Pinpoint the cell where the given text exists, returning its (X, Y) midpoint coordinate. 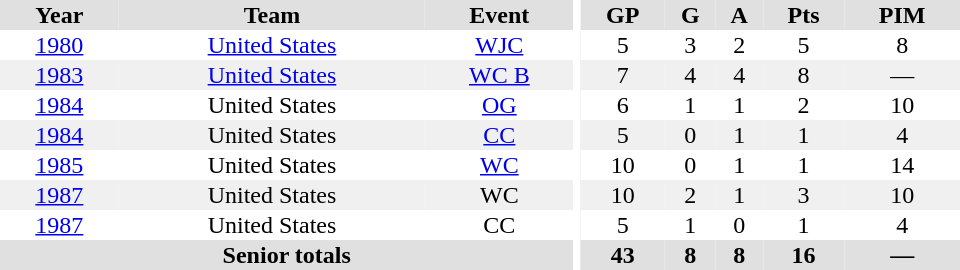
GP (622, 15)
1985 (60, 165)
1983 (60, 75)
16 (804, 255)
6 (622, 105)
7 (622, 75)
Year (60, 15)
14 (902, 165)
43 (622, 255)
Team (272, 15)
Senior totals (286, 255)
Event (499, 15)
A (738, 15)
Pts (804, 15)
PIM (902, 15)
WJC (499, 45)
G (690, 15)
OG (499, 105)
1980 (60, 45)
WC B (499, 75)
